Detect which cell encompasses the target text, then output its [x, y] center coordinate. 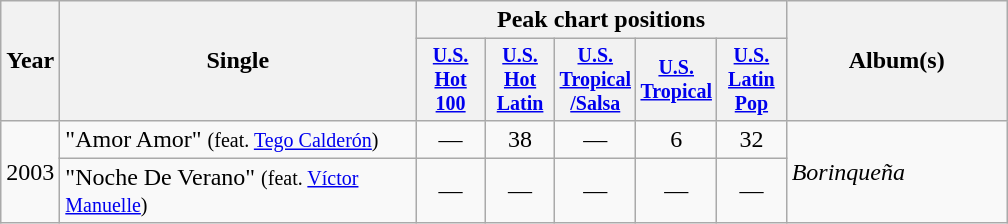
U.S. Hot Latin [520, 80]
Peak chart positions [601, 20]
U.S.Tropical/Salsa [596, 80]
Album(s) [896, 61]
U.S. Latin Pop [752, 80]
2003 [30, 172]
Year [30, 61]
"Amor Amor" (feat. Tego Calderón) [238, 139]
32 [752, 139]
"Noche De Verano" (feat. Víctor Manuelle) [238, 190]
Single [238, 61]
38 [520, 139]
U.S.Tropical [676, 80]
Borinqueña [896, 172]
U.S. Hot 100 [450, 80]
6 [676, 139]
